Extract the [x, y] coordinate from the center of the cell holding the provided text.  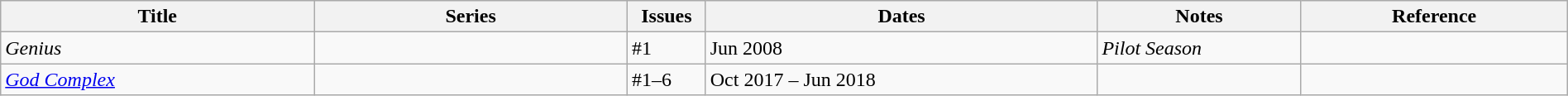
Reference [1434, 17]
#1 [667, 48]
Issues [667, 17]
Oct 2017 – Jun 2018 [901, 79]
Dates [901, 17]
Title [157, 17]
Pilot Season [1199, 48]
Series [471, 17]
Jun 2008 [901, 48]
Notes [1199, 17]
Genius [157, 48]
God Complex [157, 79]
#1–6 [667, 79]
